Identify which cell holds the provided text, then report its [x, y] central coordinate. 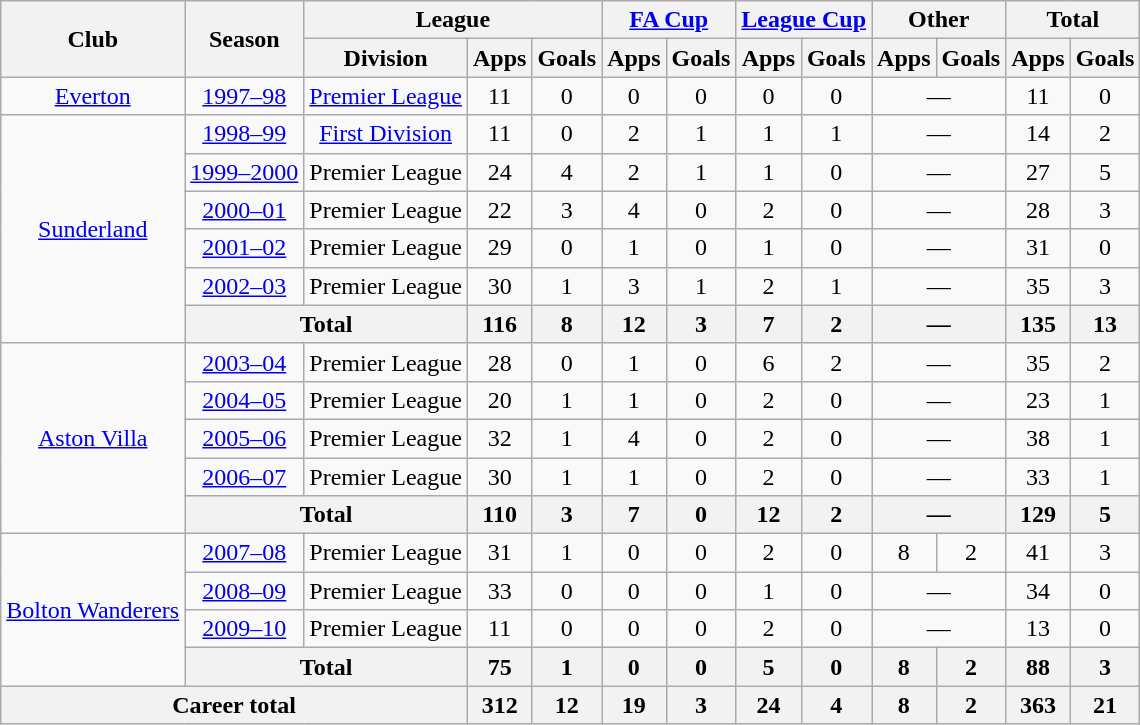
1997–98 [244, 96]
41 [1038, 553]
38 [1038, 438]
Everton [93, 96]
110 [499, 515]
2008–09 [244, 591]
29 [499, 248]
1999–2000 [244, 172]
Career total [234, 705]
2004–05 [244, 400]
129 [1038, 515]
23 [1038, 400]
Aston Villa [93, 438]
2009–10 [244, 629]
34 [1038, 591]
21 [1105, 705]
Division [386, 58]
1998–99 [244, 134]
2006–07 [244, 477]
312 [499, 705]
Other [939, 20]
League Cup [804, 20]
88 [1038, 667]
116 [499, 324]
22 [499, 210]
Sunderland [93, 229]
Bolton Wanderers [93, 610]
2003–04 [244, 362]
2005–06 [244, 438]
363 [1038, 705]
2007–08 [244, 553]
75 [499, 667]
135 [1038, 324]
20 [499, 400]
6 [768, 362]
2001–02 [244, 248]
2002–03 [244, 286]
2000–01 [244, 210]
League [453, 20]
32 [499, 438]
First Division [386, 134]
27 [1038, 172]
Club [93, 39]
19 [634, 705]
FA Cup [669, 20]
Season [244, 39]
14 [1038, 134]
